Detect which cell encompasses the target text, then output its [X, Y] center coordinate. 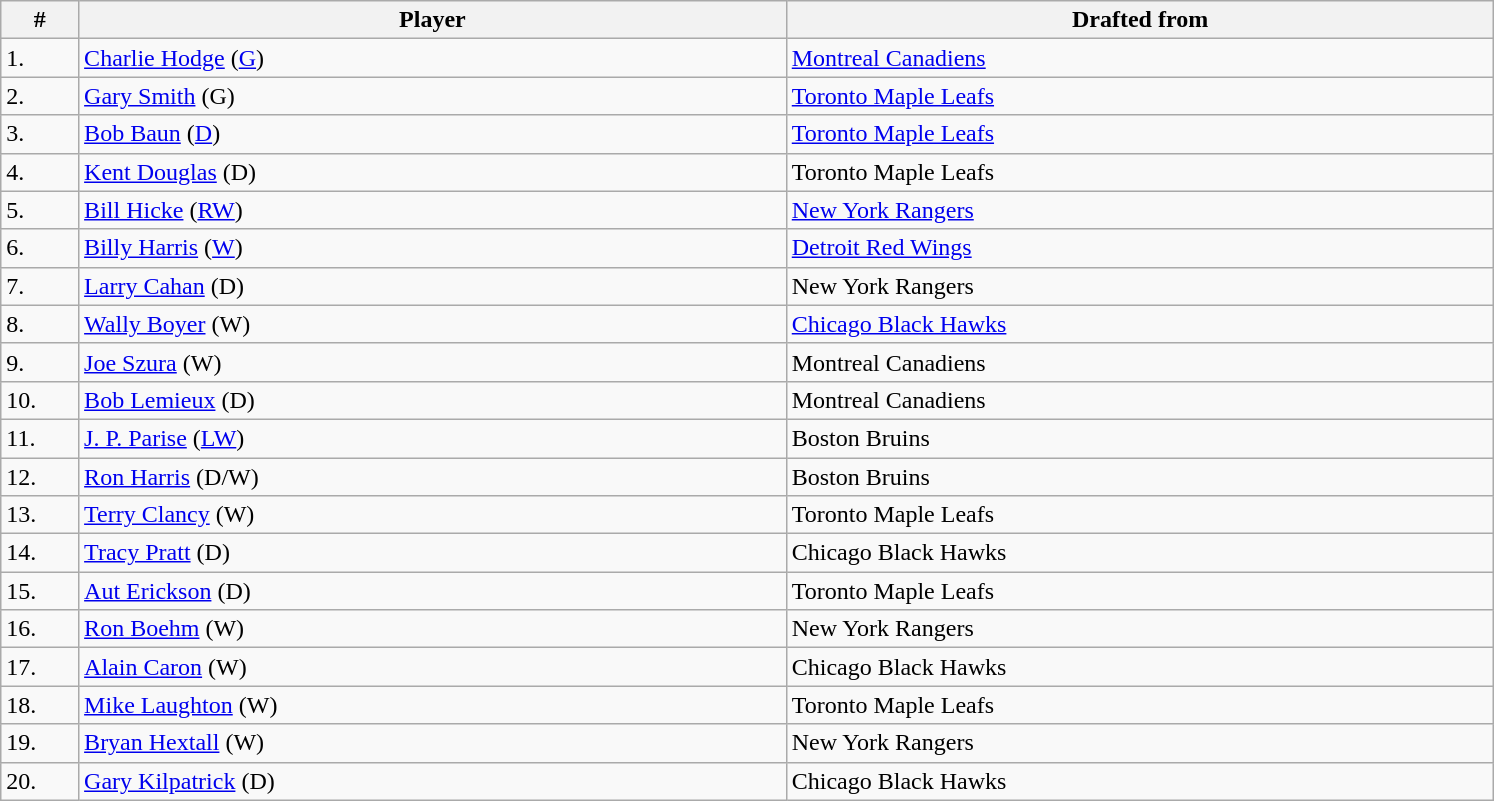
Bryan Hextall (W) [433, 743]
Charlie Hodge (G) [433, 58]
Ron Boehm (W) [433, 629]
5. [40, 210]
19. [40, 743]
Bob Lemieux (D) [433, 400]
Bill Hicke (RW) [433, 210]
Tracy Pratt (D) [433, 553]
4. [40, 172]
Drafted from [1140, 20]
3. [40, 134]
Terry Clancy (W) [433, 515]
11. [40, 438]
20. [40, 781]
Larry Cahan (D) [433, 286]
14. [40, 553]
18. [40, 705]
12. [40, 477]
Wally Boyer (W) [433, 324]
Alain Caron (W) [433, 667]
# [40, 20]
Player [433, 20]
15. [40, 591]
8. [40, 324]
17. [40, 667]
Detroit Red Wings [1140, 248]
6. [40, 248]
Joe Szura (W) [433, 362]
2. [40, 96]
Gary Kilpatrick (D) [433, 781]
Gary Smith (G) [433, 96]
Aut Erickson (D) [433, 591]
J. P. Parise (LW) [433, 438]
9. [40, 362]
Mike Laughton (W) [433, 705]
13. [40, 515]
7. [40, 286]
Bob Baun (D) [433, 134]
16. [40, 629]
1. [40, 58]
Ron Harris (D/W) [433, 477]
10. [40, 400]
Billy Harris (W) [433, 248]
Kent Douglas (D) [433, 172]
